Output the [X, Y] coordinate of the center of the cell containing the given text.  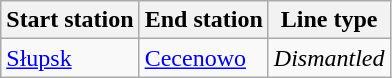
Cecenowo [204, 58]
Dismantled [329, 58]
End station [204, 20]
Line type [329, 20]
Start station [70, 20]
Słupsk [70, 58]
